Return the (x, y) coordinate for the center point of the cell that contains the specified text.  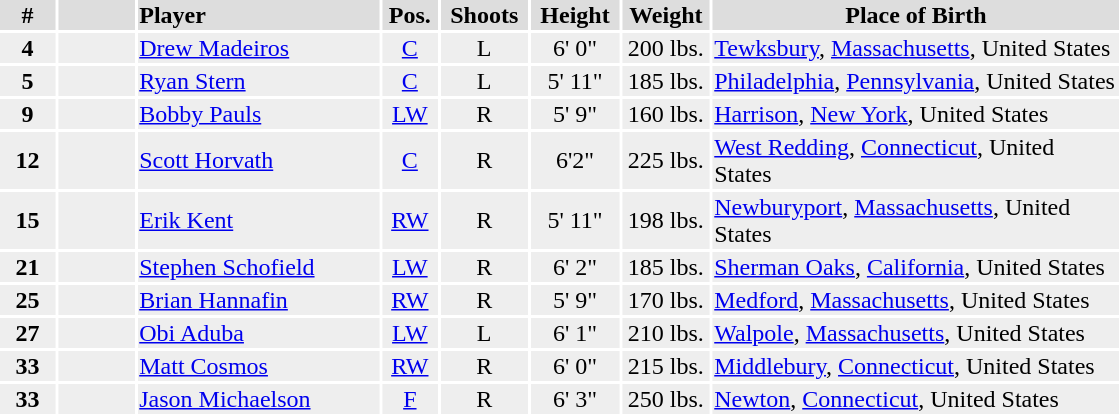
Bobby Pauls (259, 114)
12 (28, 160)
198 lbs. (666, 220)
6' 1" (575, 333)
West Redding, Connecticut, United States (916, 160)
Brian Hannafin (259, 300)
215 lbs. (666, 366)
25 (28, 300)
4 (28, 48)
Place of Birth (916, 15)
Shoots (484, 15)
200 lbs. (666, 48)
160 lbs. (666, 114)
Scott Horvath (259, 160)
Stephen Schofield (259, 267)
6' 2" (575, 267)
Player (259, 15)
Obi Aduba (259, 333)
250 lbs. (666, 399)
6' 3" (575, 399)
Medford, Massachusetts, United States (916, 300)
Drew Madeiros (259, 48)
Tewksbury, Massachusetts, United States (916, 48)
15 (28, 220)
Philadelphia, Pennsylvania, United States (916, 81)
21 (28, 267)
Erik Kent (259, 220)
170 lbs. (666, 300)
Harrison, New York, United States (916, 114)
Jason Michaelson (259, 399)
210 lbs. (666, 333)
9 (28, 114)
Newburyport, Massachusetts, United States (916, 220)
5 (28, 81)
Pos. (410, 15)
# (28, 15)
Newton, Connecticut, United States (916, 399)
Weight (666, 15)
Matt Cosmos (259, 366)
Height (575, 15)
Walpole, Massachusetts, United States (916, 333)
Sherman Oaks, California, United States (916, 267)
F (410, 399)
6'2" (575, 160)
225 lbs. (666, 160)
27 (28, 333)
Middlebury, Connecticut, United States (916, 366)
Ryan Stern (259, 81)
